Output the (x, y) coordinate of the center of the cell containing the given text.  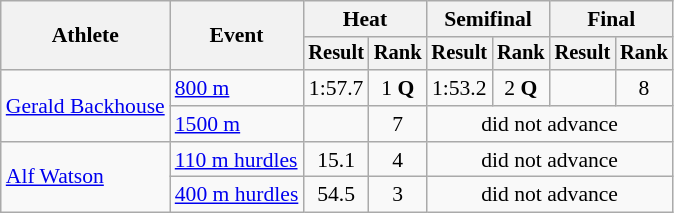
400 m hurdles (237, 195)
Alf Watson (86, 178)
4 (398, 160)
Semifinal (488, 19)
54.5 (336, 195)
Gerald Backhouse (86, 106)
Athlete (86, 36)
7 (398, 124)
1500 m (237, 124)
2 Q (521, 88)
1 Q (398, 88)
110 m hurdles (237, 160)
8 (644, 88)
Final (612, 19)
1:53.2 (459, 88)
800 m (237, 88)
Event (237, 36)
1:57.7 (336, 88)
3 (398, 195)
Heat (364, 19)
15.1 (336, 160)
